Search for the cell housing the specified text and yield its (X, Y) center coordinate. 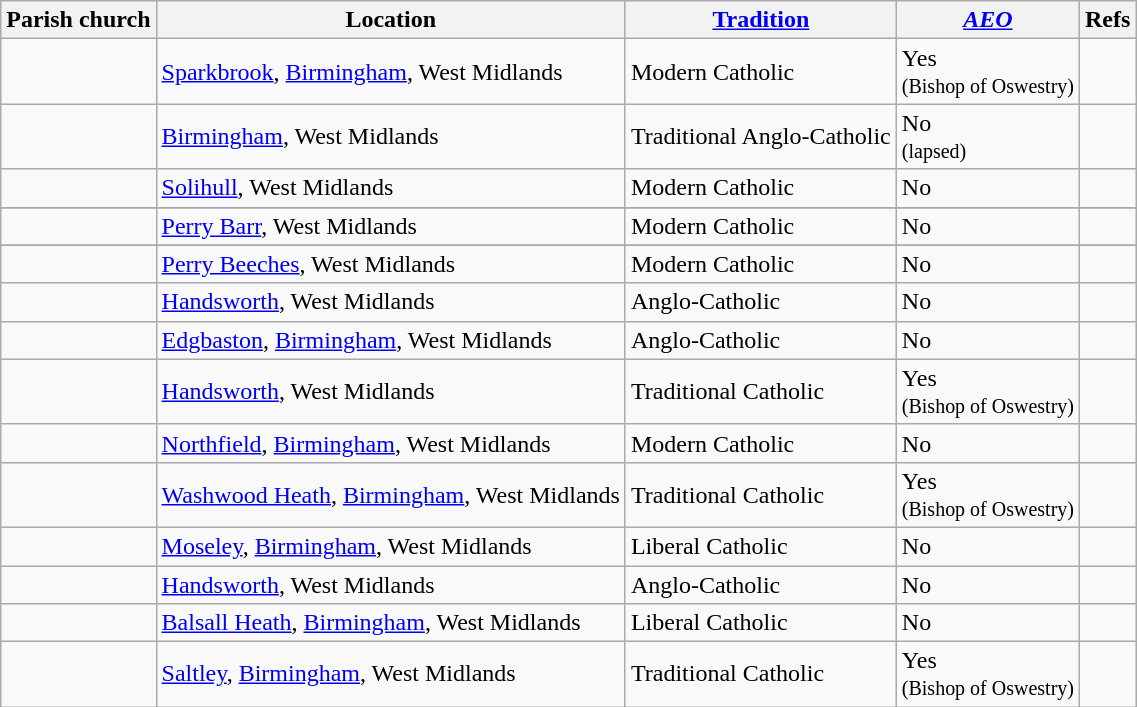
Northfield, Birmingham, West Midlands (390, 443)
Traditional Anglo-Catholic (760, 136)
Balsall Heath, Birmingham, West Midlands (390, 623)
Parish church (78, 20)
No (lapsed) (988, 136)
Solihull, West Midlands (390, 188)
Location (390, 20)
Perry Barr, West Midlands (390, 226)
Edgbaston, Birmingham, West Midlands (390, 340)
Perry Beeches, West Midlands (390, 264)
Sparkbrook, Birmingham, West Midlands (390, 72)
Tradition (760, 20)
Refs (1107, 20)
Washwood Heath, Birmingham, West Midlands (390, 494)
AEO (988, 20)
Birmingham, West Midlands (390, 136)
Saltley, Birmingham, West Midlands (390, 674)
Moseley, Birmingham, West Midlands (390, 546)
